From the cell containing the given text, extract its center point as [X, Y] coordinate. 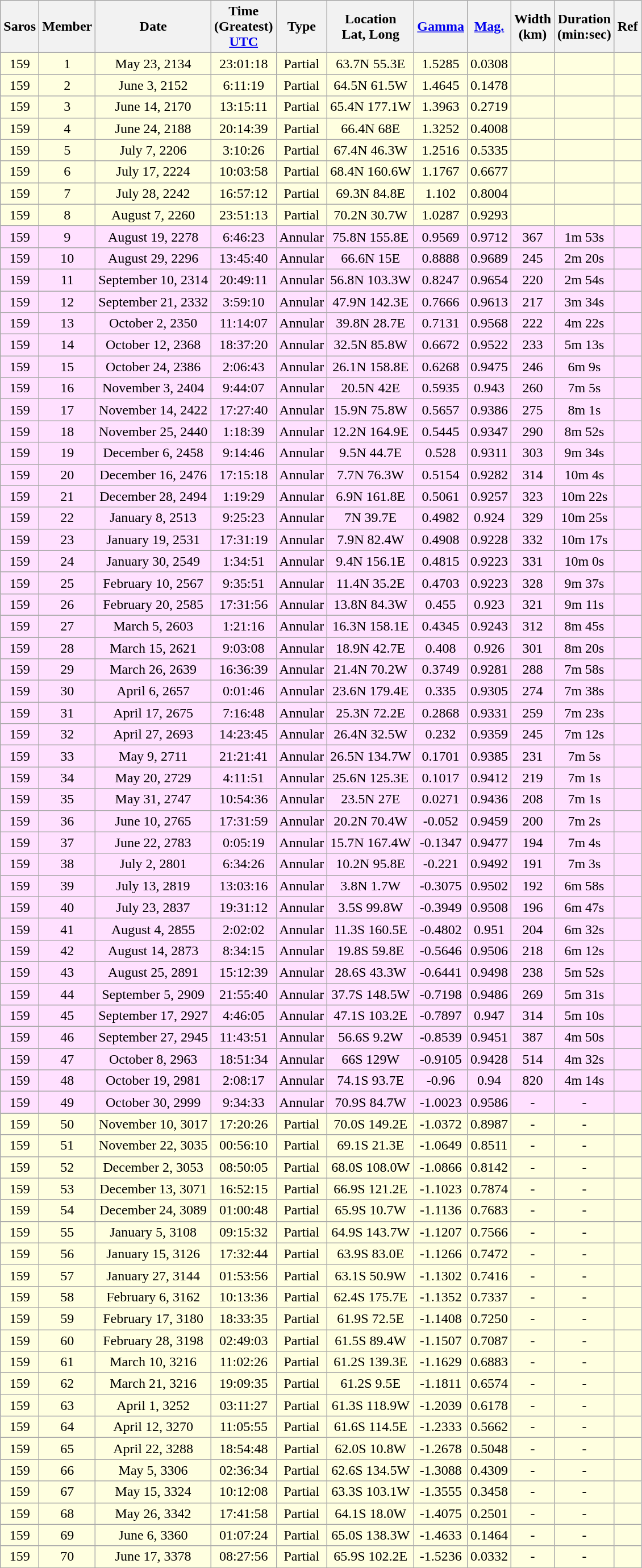
61.2S 9.5E [370, 1384]
15.9N 75.8W [370, 410]
4:46:05 [243, 1016]
13:15:11 [243, 107]
0.9486 [489, 994]
34 [67, 778]
6.9N 161.8E [370, 496]
0.9436 [489, 799]
Width(km) [533, 27]
0.9281 [489, 670]
25.3N 72.2E [370, 713]
0.5154 [441, 475]
63.7N 55.3E [370, 64]
9:34:33 [243, 1102]
13:03:16 [243, 886]
19.8S 59.8E [370, 951]
0.6268 [441, 367]
July 13, 2819 [153, 886]
51 [67, 1146]
9:14:46 [243, 453]
69.1S 21.3E [370, 1146]
17:31:59 [243, 821]
June 24, 2188 [153, 128]
0.9293 [489, 215]
1m 53s [585, 237]
56.8N 103.3W [370, 280]
14:23:45 [243, 735]
60 [67, 1340]
0.2719 [489, 107]
70.2N 30.7W [370, 215]
62 [67, 1384]
65.9S 102.2E [370, 1557]
24 [67, 561]
38 [67, 864]
April 17, 2675 [153, 713]
70.0S 149.2E [370, 1124]
0.924 [489, 518]
66.4N 68E [370, 128]
0.8888 [441, 258]
June 6, 3360 [153, 1535]
10m 25s [585, 518]
8m 1s [585, 410]
0.5935 [441, 388]
-1.3088 [441, 1470]
1:18:39 [243, 432]
820 [533, 1081]
321 [533, 604]
July 17, 2224 [153, 172]
0.9428 [489, 1059]
-1.1302 [441, 1275]
0.9243 [489, 626]
26.5N 134.7W [370, 756]
19 [67, 453]
-1.0372 [441, 1124]
33 [67, 756]
0.9689 [489, 258]
2:06:43 [243, 367]
10m 17s [585, 540]
64.9S 143.7W [370, 1232]
January 27, 3144 [153, 1275]
1.5285 [441, 64]
62.0S 10.8W [370, 1449]
61 [67, 1362]
0.7566 [489, 1232]
204 [533, 929]
15 [67, 367]
December 24, 3089 [153, 1210]
0.4982 [441, 518]
65 [67, 1449]
56 [67, 1254]
21:21:41 [243, 756]
303 [533, 453]
0.2868 [441, 713]
26.1N 158.8E [370, 367]
May 5, 3306 [153, 1470]
233 [533, 345]
3m 34s [585, 302]
10m 4s [585, 475]
275 [533, 410]
52 [67, 1167]
43 [67, 972]
3:59:10 [243, 302]
0.335 [441, 691]
260 [533, 388]
65.9S 10.7W [370, 1210]
0.5657 [441, 410]
0.7337 [489, 1297]
21 [67, 496]
23 [67, 540]
0.9347 [489, 432]
7m 2s [585, 821]
222 [533, 323]
39.8N 28.7E [370, 323]
8:34:15 [243, 951]
42 [67, 951]
-1.0649 [441, 1146]
-1.0023 [441, 1102]
74.1S 93.7E [370, 1081]
0.9451 [489, 1038]
0.7683 [489, 1210]
14 [67, 345]
-0.1347 [441, 843]
09:15:32 [243, 1232]
August 14, 2873 [153, 951]
50 [67, 1124]
February 28, 3198 [153, 1340]
6:46:23 [243, 237]
26.4N 32.5W [370, 735]
Saros [20, 27]
191 [533, 864]
16 [67, 388]
23.6N 179.4E [370, 691]
0.0332 [489, 1557]
17:31:19 [243, 540]
27 [67, 626]
13:45:40 [243, 258]
0.7416 [489, 1275]
0.1017 [441, 778]
63 [67, 1405]
65.4N 177.1W [370, 107]
April 12, 3270 [153, 1427]
0.9498 [489, 972]
18:51:34 [243, 1059]
1.102 [441, 193]
11:02:26 [243, 1362]
0.3458 [489, 1492]
-1.2333 [441, 1427]
192 [533, 886]
25.6N 125.3E [370, 778]
0.9502 [489, 886]
12.2N 164.9E [370, 432]
2 [67, 85]
3:10:26 [243, 150]
9m 37s [585, 583]
0.9311 [489, 453]
-0.3949 [441, 907]
April 6, 2657 [153, 691]
6m 12s [585, 951]
1.4645 [441, 85]
7m 23s [585, 713]
28.6S 43.3W [370, 972]
2:02:02 [243, 929]
November 25, 2440 [153, 432]
0.4008 [489, 128]
31 [67, 713]
9m 34s [585, 453]
65.0S 138.3W [370, 1535]
7m 58s [585, 670]
-0.7198 [441, 994]
-0.7897 [441, 1016]
0.9654 [489, 280]
0.4703 [441, 583]
Time(Greatest)UTC [243, 27]
332 [533, 540]
17:15:18 [243, 475]
1.3252 [441, 128]
-1.0866 [441, 1167]
-1.5236 [441, 1557]
Member [67, 27]
1.3963 [441, 107]
11 [67, 280]
75.8N 155.8E [370, 237]
66.6N 15E [370, 258]
-1.1811 [441, 1384]
0.9331 [489, 713]
62.6S 134.5W [370, 1470]
10m 22s [585, 496]
August 29, 2296 [153, 258]
0.6672 [441, 345]
0.9305 [489, 691]
37 [67, 843]
12 [67, 302]
October 24, 2386 [153, 367]
0.9228 [489, 540]
0.6574 [489, 1384]
0.8142 [489, 1167]
246 [533, 367]
0.9257 [489, 496]
9.4N 156.1E [370, 561]
329 [533, 518]
0.951 [489, 929]
61.2S 139.3E [370, 1362]
0.943 [489, 388]
23:01:18 [243, 64]
0.9613 [489, 302]
0.9477 [489, 843]
0.528 [441, 453]
9m 11s [585, 604]
55 [67, 1232]
20 [67, 475]
17:32:44 [243, 1254]
0.9569 [441, 237]
18 [67, 432]
11:43:51 [243, 1038]
February 20, 2585 [153, 604]
August 25, 2891 [153, 972]
0.7666 [441, 302]
November 3, 2404 [153, 388]
57 [67, 1275]
67 [67, 1492]
1 [67, 64]
0.0308 [489, 64]
0.4908 [441, 540]
March 10, 3216 [153, 1362]
January 5, 3108 [153, 1232]
7m 3s [585, 864]
0.232 [441, 735]
July 2, 2801 [153, 864]
19:31:12 [243, 907]
238 [533, 972]
5m 31s [585, 994]
274 [533, 691]
61.3S 118.9W [370, 1405]
0.6677 [489, 172]
259 [533, 713]
0.2501 [489, 1513]
8m 45s [585, 626]
03:11:27 [243, 1405]
-1.1023 [441, 1189]
47.9N 142.3E [370, 302]
-1.1507 [441, 1340]
0.947 [489, 1016]
-1.1352 [441, 1297]
9:03:08 [243, 648]
61.5S 89.4W [370, 1340]
66S 129W [370, 1059]
May 23, 2134 [153, 64]
17:27:40 [243, 410]
September 10, 2314 [153, 280]
69 [67, 1535]
January 19, 2531 [153, 540]
0.9568 [489, 323]
23.5N 27E [370, 799]
October 12, 2368 [153, 345]
April 22, 3288 [153, 1449]
5m 13s [585, 345]
November 14, 2422 [153, 410]
February 6, 3162 [153, 1297]
8m 20s [585, 648]
0.7131 [441, 323]
269 [533, 994]
61.6S 114.5E [370, 1427]
November 22, 3035 [153, 1146]
0.926 [489, 648]
March 26, 2639 [153, 670]
35 [67, 799]
0.455 [441, 604]
08:27:56 [243, 1557]
0.9359 [489, 735]
6m 32s [585, 929]
Ref [627, 27]
20:49:11 [243, 280]
32 [67, 735]
53 [67, 1189]
64.1S 18.0W [370, 1513]
July 28, 2242 [153, 193]
-0.5646 [441, 951]
56.6S 9.2W [370, 1038]
-1.2678 [441, 1449]
Mag. [489, 27]
1.2516 [441, 150]
October 30, 2999 [153, 1102]
1.1767 [441, 172]
18:54:48 [243, 1449]
54 [67, 1210]
16:57:12 [243, 193]
218 [533, 951]
0.4345 [441, 626]
May 9, 2711 [153, 756]
220 [533, 280]
October 2, 2350 [153, 323]
10:03:58 [243, 172]
11.4N 35.2E [370, 583]
0.1701 [441, 756]
36 [67, 821]
0.8511 [489, 1146]
-0.221 [441, 864]
June 10, 2765 [153, 821]
48 [67, 1081]
15.7N 167.4W [370, 843]
March 15, 2621 [153, 648]
October 19, 2981 [153, 1081]
17 [67, 410]
323 [533, 496]
00:56:10 [243, 1146]
10:13:36 [243, 1297]
December 2, 3053 [153, 1167]
9:44:07 [243, 388]
46 [67, 1038]
23:51:13 [243, 215]
0.6883 [489, 1362]
-0.9105 [441, 1059]
7.9N 82.4W [370, 540]
Duration(min:sec) [585, 27]
Date [153, 27]
7 [67, 193]
-0.3075 [441, 886]
5m 10s [585, 1016]
47.1S 103.2E [370, 1016]
63.1S 50.9W [370, 1275]
61.9S 72.5E [370, 1318]
May 31, 2747 [153, 799]
70.9S 84.7W [370, 1102]
-1.2039 [441, 1405]
-0.4802 [441, 929]
May 26, 3342 [153, 1513]
7N 39.7E [370, 518]
August 4, 2855 [153, 929]
0.4815 [441, 561]
16:52:15 [243, 1189]
331 [533, 561]
2m 20s [585, 258]
9:35:51 [243, 583]
68.0S 108.0W [370, 1167]
0.923 [489, 604]
70 [67, 1557]
-1.4633 [441, 1535]
32.5N 85.8W [370, 345]
4m 50s [585, 1038]
7m 4s [585, 843]
01:00:48 [243, 1210]
Type [302, 27]
11:05:55 [243, 1427]
01:07:24 [243, 1535]
59 [67, 1318]
May 20, 2729 [153, 778]
02:49:03 [243, 1340]
231 [533, 756]
-0.6441 [441, 972]
01:53:56 [243, 1275]
September 21, 2332 [153, 302]
0.9492 [489, 864]
64 [67, 1427]
69.3N 84.8E [370, 193]
0.5445 [441, 432]
301 [533, 648]
-1.1408 [441, 1318]
45 [67, 1016]
1:19:29 [243, 496]
47 [67, 1059]
8 [67, 215]
4m 14s [585, 1081]
1.0287 [441, 215]
41 [67, 929]
288 [533, 670]
67.4N 46.3W [370, 150]
10m 0s [585, 561]
44 [67, 994]
63.9S 83.0E [370, 1254]
July 23, 2837 [153, 907]
18:33:35 [243, 1318]
66 [67, 1470]
September 17, 2927 [153, 1016]
-1.1266 [441, 1254]
0.7087 [489, 1340]
514 [533, 1059]
02:36:34 [243, 1470]
0.4309 [489, 1470]
2:08:17 [243, 1081]
7m 38s [585, 691]
LocationLat, Long [370, 27]
30 [67, 691]
8m 52s [585, 432]
18:37:20 [243, 345]
-0.96 [441, 1081]
0.9508 [489, 907]
11.3S 160.5E [370, 929]
37.7S 148.5W [370, 994]
May 15, 3324 [153, 1492]
6:34:26 [243, 864]
9.5N 44.7E [370, 453]
April 27, 2693 [153, 735]
217 [533, 302]
June 14, 2170 [153, 107]
February 10, 2567 [153, 583]
5m 52s [585, 972]
0.5061 [441, 496]
March 21, 3216 [153, 1384]
16:36:39 [243, 670]
4m 32s [585, 1059]
64.5N 61.5W [370, 85]
66.9S 121.2E [370, 1189]
October 8, 2963 [153, 1059]
December 13, 3071 [153, 1189]
208 [533, 799]
63.3S 103.1W [370, 1492]
0.0271 [441, 799]
June 3, 2152 [153, 85]
0.5048 [489, 1449]
-1.3555 [441, 1492]
-1.4075 [441, 1513]
7.7N 76.3W [370, 475]
1:21:16 [243, 626]
0.8247 [441, 280]
290 [533, 432]
6:11:19 [243, 85]
4 [67, 128]
August 7, 2260 [153, 215]
17:31:56 [243, 604]
3.8N 1.7W [370, 886]
219 [533, 778]
December 28, 2494 [153, 496]
13 [67, 323]
68.4N 160.6W [370, 172]
367 [533, 237]
7:16:48 [243, 713]
15:12:39 [243, 972]
0.7472 [489, 1254]
4m 22s [585, 323]
49 [67, 1102]
62.4S 175.7E [370, 1297]
387 [533, 1038]
9:25:23 [243, 518]
10.2N 95.8E [370, 864]
08:50:05 [243, 1167]
0.9712 [489, 237]
February 17, 3180 [153, 1318]
March 5, 2603 [153, 626]
-1.1136 [441, 1210]
328 [533, 583]
0.408 [441, 648]
0:01:46 [243, 691]
August 19, 2278 [153, 237]
0.7250 [489, 1318]
10:12:08 [243, 1492]
200 [533, 821]
January 8, 2513 [153, 518]
0.5662 [489, 1427]
0.8987 [489, 1124]
13.8N 84.3W [370, 604]
-0.052 [441, 821]
6 [67, 172]
September 27, 2945 [153, 1038]
0.9282 [489, 475]
28 [67, 648]
6m 9s [585, 367]
20:14:39 [243, 128]
22 [67, 518]
0.9522 [489, 345]
Gamma [441, 27]
-1.1207 [441, 1232]
0.1464 [489, 1535]
December 6, 2458 [153, 453]
0.9386 [489, 410]
312 [533, 626]
21:55:40 [243, 994]
2m 54s [585, 280]
0.9475 [489, 367]
0.9385 [489, 756]
196 [533, 907]
40 [67, 907]
0.8004 [489, 193]
7m 12s [585, 735]
17:41:58 [243, 1513]
0.6178 [489, 1405]
0.9506 [489, 951]
September 5, 2909 [153, 994]
10:54:36 [243, 799]
April 1, 3252 [153, 1405]
0:05:19 [243, 843]
6m 58s [585, 886]
68 [67, 1513]
17:20:26 [243, 1124]
June 17, 3378 [153, 1557]
0.5335 [489, 150]
0.9459 [489, 821]
9 [67, 237]
20.2N 70.4W [370, 821]
0.9586 [489, 1102]
4:11:51 [243, 778]
1:34:51 [243, 561]
November 10, 3017 [153, 1124]
21.4N 70.2W [370, 670]
-1.1629 [441, 1362]
194 [533, 843]
11:14:07 [243, 323]
29 [67, 670]
0.3749 [441, 670]
January 30, 2549 [153, 561]
26 [67, 604]
-0.8539 [441, 1038]
19:09:35 [243, 1384]
0.9412 [489, 778]
25 [67, 583]
20.5N 42E [370, 388]
5 [67, 150]
June 22, 2783 [153, 843]
58 [67, 1297]
July 7, 2206 [153, 150]
0.7874 [489, 1189]
18.9N 42.7E [370, 648]
December 16, 2476 [153, 475]
16.3N 158.1E [370, 626]
January 15, 3126 [153, 1254]
10 [67, 258]
3.5S 99.8W [370, 907]
0.1478 [489, 85]
0.94 [489, 1081]
3 [67, 107]
6m 47s [585, 907]
39 [67, 886]
